Identify which cell holds the provided text, then report its (X, Y) central coordinate. 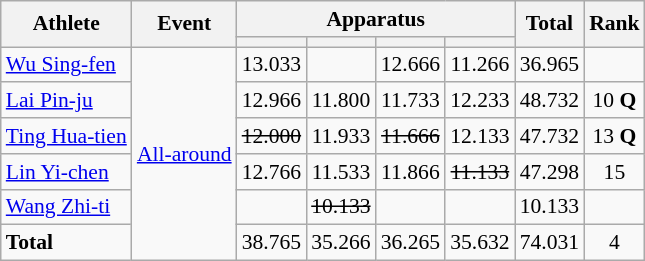
Wu Sing-fen (66, 65)
36.965 (550, 65)
Apparatus (376, 19)
Event (184, 24)
35.632 (480, 243)
All-around (184, 154)
48.732 (550, 101)
13.033 (272, 65)
10 Q (614, 101)
12.133 (480, 136)
12.000 (272, 136)
11.133 (480, 172)
36.265 (410, 243)
47.298 (550, 172)
Ting Hua-tien (66, 136)
Wang Zhi-ti (66, 207)
38.765 (272, 243)
11.533 (340, 172)
74.031 (550, 243)
13 Q (614, 136)
4 (614, 243)
47.732 (550, 136)
12.966 (272, 101)
12.766 (272, 172)
Lai Pin-ju (66, 101)
Rank (614, 24)
11.800 (340, 101)
11.666 (410, 136)
11.866 (410, 172)
11.733 (410, 101)
11.266 (480, 65)
15 (614, 172)
12.233 (480, 101)
35.266 (340, 243)
Athlete (66, 24)
12.666 (410, 65)
11.933 (340, 136)
Lin Yi-chen (66, 172)
